Scan for the cell matching the given text and deliver its [x, y] coordinate at center. 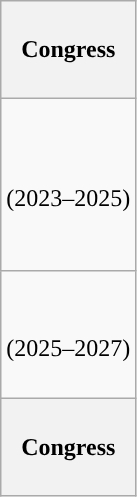
(2023–2025) [68, 184]
(2025–2027) [68, 334]
